Capture the cell that displays the provided text and extract its [X, Y] central coordinate. 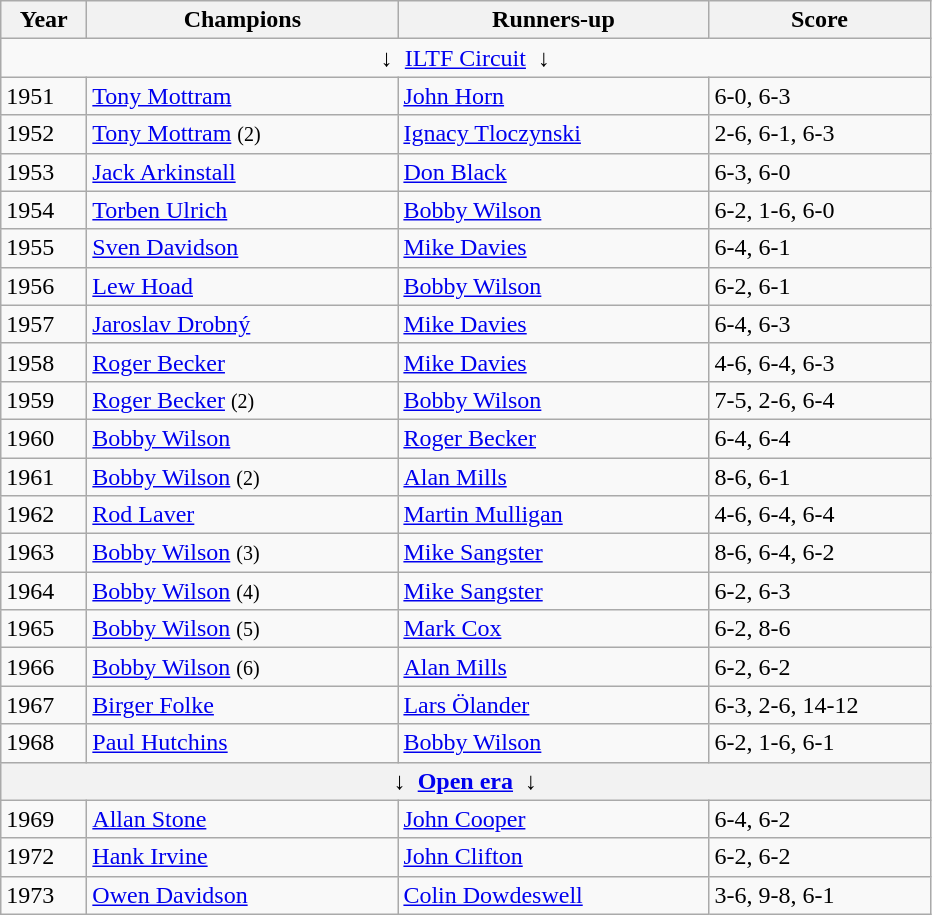
Hank Irvine [242, 857]
Champions [242, 20]
↓ ILTF Circuit ↓ [466, 58]
8-6, 6-1 [820, 477]
Tony Mottram (2) [242, 134]
6-2, 1-6, 6-0 [820, 210]
Bobby Wilson (4) [242, 591]
1953 [44, 172]
8-6, 6-4, 6-2 [820, 553]
Year [44, 20]
Bobby Wilson (6) [242, 667]
1956 [44, 286]
1965 [44, 629]
4-6, 6-4, 6-3 [820, 362]
7-5, 2-6, 6-4 [820, 400]
6-0, 6-3 [820, 96]
1969 [44, 819]
Mark Cox [554, 629]
1962 [44, 515]
Paul Hutchins [242, 743]
Rod Laver [242, 515]
6-4, 6-4 [820, 438]
2-6, 6-1, 6-3 [820, 134]
1955 [44, 248]
Owen Davidson [242, 895]
1972 [44, 857]
6-3, 6-0 [820, 172]
6-2, 1-6, 6-1 [820, 743]
Ignacy Tloczynski [554, 134]
Martin Mulligan [554, 515]
1967 [44, 705]
John Cooper [554, 819]
3-6, 9-8, 6-1 [820, 895]
6-2, 6-3 [820, 591]
1961 [44, 477]
Jaroslav Drobný [242, 324]
6-2, 8-6 [820, 629]
John Clifton [554, 857]
Birger Folke [242, 705]
6-4, 6-1 [820, 248]
Bobby Wilson (3) [242, 553]
1959 [44, 400]
1966 [44, 667]
6-4, 6-2 [820, 819]
Lars Ölander [554, 705]
Don Black [554, 172]
6-2, 6-1 [820, 286]
Torben Ulrich [242, 210]
1954 [44, 210]
1958 [44, 362]
6-3, 2-6, 14-12 [820, 705]
6-4, 6-3 [820, 324]
Allan Stone [242, 819]
1951 [44, 96]
Roger Becker (2) [242, 400]
↓ Open era ↓ [466, 781]
1960 [44, 438]
Colin Dowdeswell [554, 895]
Jack Arkinstall [242, 172]
Score [820, 20]
4-6, 6-4, 6-4 [820, 515]
1973 [44, 895]
1964 [44, 591]
Lew Hoad [242, 286]
1952 [44, 134]
1963 [44, 553]
Bobby Wilson (5) [242, 629]
1957 [44, 324]
Runners-up [554, 20]
Tony Mottram [242, 96]
Sven Davidson [242, 248]
1968 [44, 743]
John Horn [554, 96]
Bobby Wilson (2) [242, 477]
